Locate the cell with the specified text and output its (x, y) center coordinate. 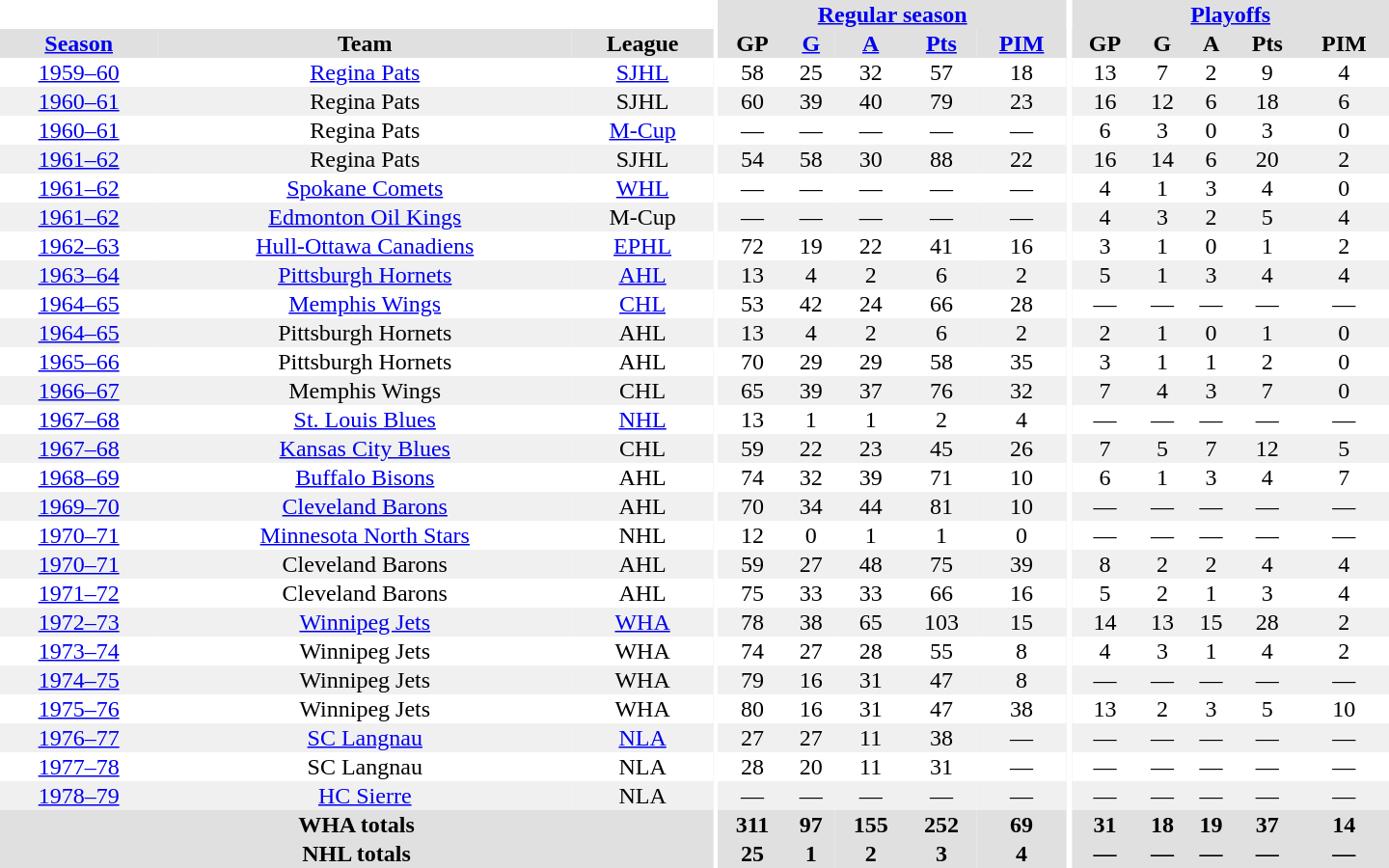
88 (941, 159)
Kansas City Blues (365, 448)
26 (1021, 448)
1974–75 (79, 680)
1978–79 (79, 796)
Edmonton Oil Kings (365, 217)
69 (1021, 825)
1973–74 (79, 651)
42 (810, 304)
34 (810, 506)
76 (941, 391)
WHL (642, 188)
Season (79, 43)
55 (941, 651)
40 (870, 101)
1971–72 (79, 593)
HC Sierre (365, 796)
1975–76 (79, 709)
Buffalo Bisons (365, 477)
Regular season (893, 14)
1965–66 (79, 362)
1969–70 (79, 506)
311 (752, 825)
80 (752, 709)
1972–73 (79, 622)
1976–77 (79, 738)
EPHL (642, 246)
81 (941, 506)
103 (941, 622)
Playoffs (1231, 14)
1962–63 (79, 246)
48 (870, 564)
97 (810, 825)
NHL totals (357, 854)
53 (752, 304)
1966–67 (79, 391)
1977–78 (79, 767)
WHA totals (357, 825)
Minnesota North Stars (365, 535)
1959–60 (79, 72)
78 (752, 622)
44 (870, 506)
9 (1267, 72)
24 (870, 304)
Hull-Ottawa Canadiens (365, 246)
71 (941, 477)
252 (941, 825)
Spokane Comets (365, 188)
30 (870, 159)
60 (752, 101)
League (642, 43)
155 (870, 825)
57 (941, 72)
35 (1021, 362)
St. Louis Blues (365, 420)
45 (941, 448)
Team (365, 43)
54 (752, 159)
1968–69 (79, 477)
72 (752, 246)
41 (941, 246)
1963–64 (79, 275)
